Pinpoint the cell where the given text exists, returning its (x, y) midpoint coordinate. 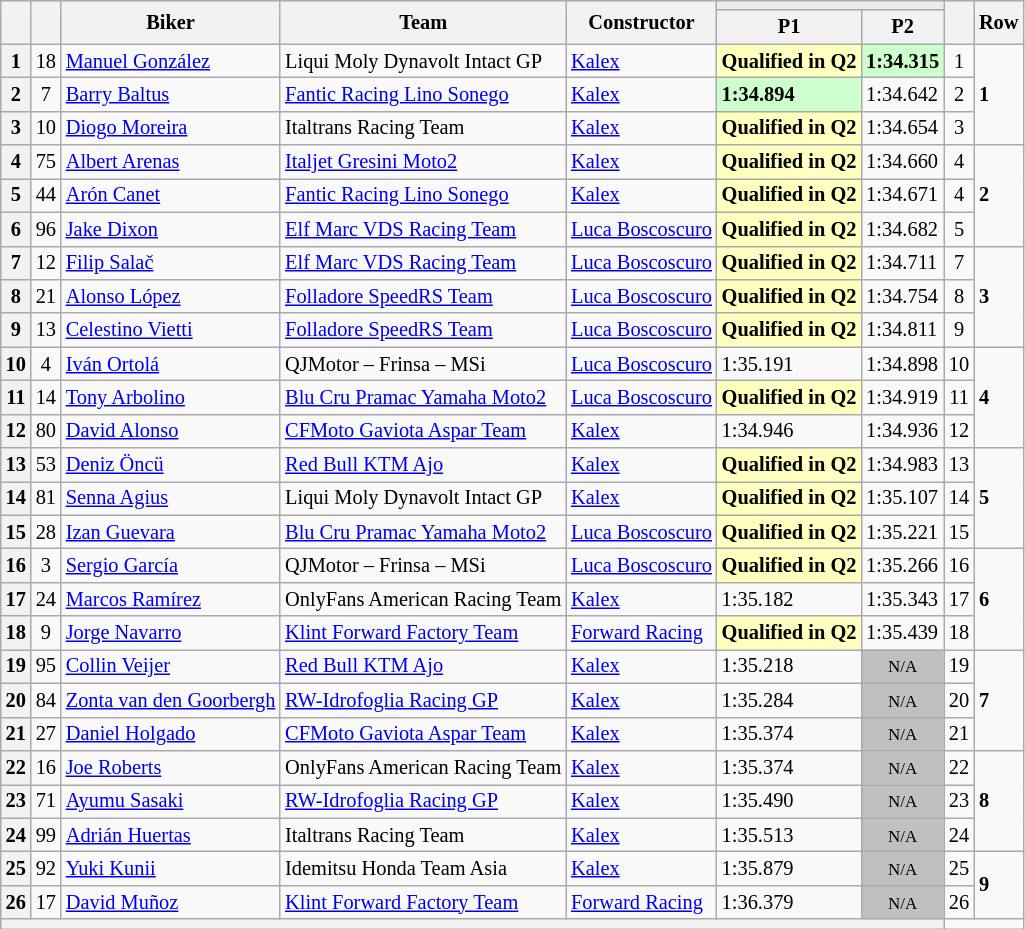
96 (46, 229)
1:34.983 (902, 465)
1:34.315 (902, 61)
Barry Baltus (170, 94)
Manuel González (170, 61)
28 (46, 532)
71 (46, 801)
92 (46, 868)
1:34.654 (902, 128)
Diogo Moreira (170, 128)
Collin Veijer (170, 666)
1:35.266 (902, 565)
P2 (902, 27)
Alonso López (170, 296)
Team (423, 22)
1:34.660 (902, 162)
44 (46, 195)
1:36.379 (789, 902)
1:34.671 (902, 195)
1:35.218 (789, 666)
Senna Agius (170, 498)
53 (46, 465)
Tony Arbolino (170, 397)
Adrián Huertas (170, 835)
Italjet Gresini Moto2 (423, 162)
81 (46, 498)
Joe Roberts (170, 767)
Constructor (642, 22)
1:35.879 (789, 868)
Iván Ortolá (170, 364)
1:35.107 (902, 498)
1:34.754 (902, 296)
1:35.284 (789, 700)
1:34.642 (902, 94)
David Alonso (170, 431)
84 (46, 700)
1:35.191 (789, 364)
1:34.894 (789, 94)
1:35.490 (789, 801)
Jorge Navarro (170, 633)
1:34.946 (789, 431)
Filip Salač (170, 263)
Sergio García (170, 565)
Marcos Ramírez (170, 599)
1:35.439 (902, 633)
1:34.936 (902, 431)
27 (46, 734)
1:35.343 (902, 599)
1:35.513 (789, 835)
1:35.182 (789, 599)
1:35.221 (902, 532)
Biker (170, 22)
Daniel Holgado (170, 734)
Ayumu Sasaki (170, 801)
1:34.682 (902, 229)
Zonta van den Goorbergh (170, 700)
1:34.811 (902, 330)
Arón Canet (170, 195)
Yuki Kunii (170, 868)
99 (46, 835)
75 (46, 162)
1:34.919 (902, 397)
Albert Arenas (170, 162)
Idemitsu Honda Team Asia (423, 868)
P1 (789, 27)
Celestino Vietti (170, 330)
David Muñoz (170, 902)
Row (998, 22)
95 (46, 666)
80 (46, 431)
1:34.711 (902, 263)
1:34.898 (902, 364)
Deniz Öncü (170, 465)
Jake Dixon (170, 229)
Izan Guevara (170, 532)
